Return [x, y] of the center of cell containing provided text 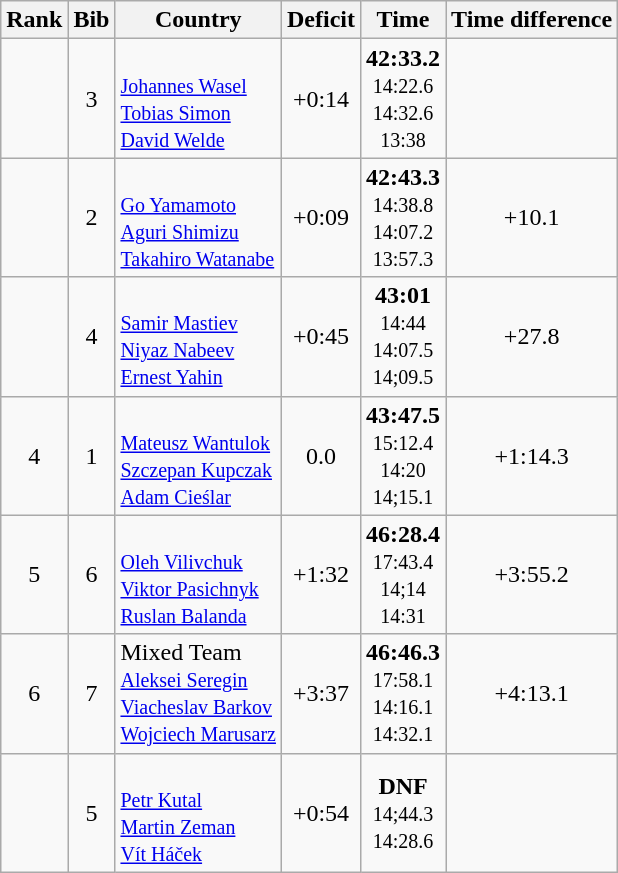
42:43.314:38.814:07.213:57.3 [404, 218]
Mateusz WantulokSzczepan KupczakAdam Cieślar [198, 456]
+0:09 [320, 218]
Time [404, 20]
46:46.317:58.114:16.114:32.1 [404, 694]
+3:55.2 [532, 574]
46:28.417:43.414;1414:31 [404, 574]
42:33.214:22.614:32.613:38 [404, 98]
DNF14;44.314:28.6 [404, 812]
7 [92, 694]
+1:32 [320, 574]
Oleh VilivchukViktor PasichnykRuslan Balanda [198, 574]
0.0 [320, 456]
+4:13.1 [532, 694]
1 [92, 456]
Country [198, 20]
Petr KutalMartin ZemanVít Háček [198, 812]
Rank [34, 20]
+10.1 [532, 218]
Mixed TeamAleksei SereginViacheslav BarkovWojciech Marusarz [198, 694]
3 [92, 98]
+0:54 [320, 812]
Samir MastievNiyaz NabeevErnest Yahin [198, 336]
Deficit [320, 20]
43:47.515:12.414:2014;15.1 [404, 456]
43:0114:4414:07.514;09.5 [404, 336]
Time difference [532, 20]
Go YamamotoAguri ShimizuTakahiro Watanabe [198, 218]
+0:14 [320, 98]
+27.8 [532, 336]
+0:45 [320, 336]
+1:14.3 [532, 456]
Bib [92, 20]
Johannes WaselTobias SimonDavid Welde [198, 98]
+3:37 [320, 694]
2 [92, 218]
